Locate the cell with the specified text and output its (X, Y) center coordinate. 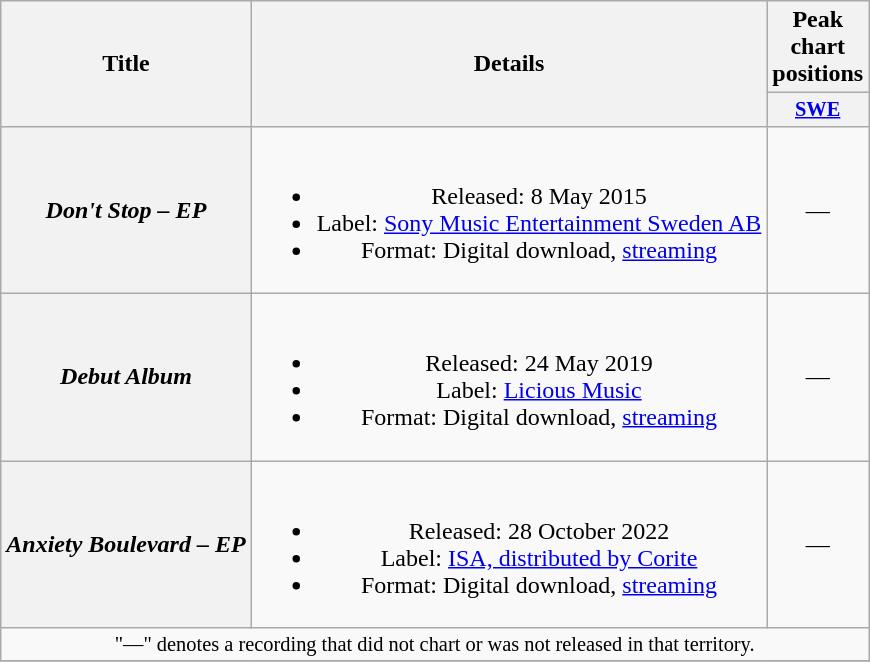
Debut Album (126, 378)
Peak chart positions (818, 47)
Released: 28 October 2022Label: ISA, distributed by CoriteFormat: Digital download, streaming (509, 544)
Title (126, 64)
Released: 24 May 2019Label: Licious MusicFormat: Digital download, streaming (509, 378)
Anxiety Boulevard – EP (126, 544)
Details (509, 64)
"—" denotes a recording that did not chart or was not released in that territory. (435, 645)
Don't Stop – EP (126, 210)
Released: 8 May 2015Label: Sony Music Entertainment Sweden ABFormat: Digital download, streaming (509, 210)
SWE (818, 110)
